Find where the given text appears and provide that cell's center as [x, y] coordinate. 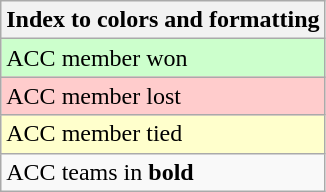
ACC teams in bold [163, 172]
ACC member tied [163, 134]
ACC member won [163, 58]
Index to colors and formatting [163, 20]
ACC member lost [163, 96]
